Return the (X, Y) coordinate for the center point of the cell that contains the specified text.  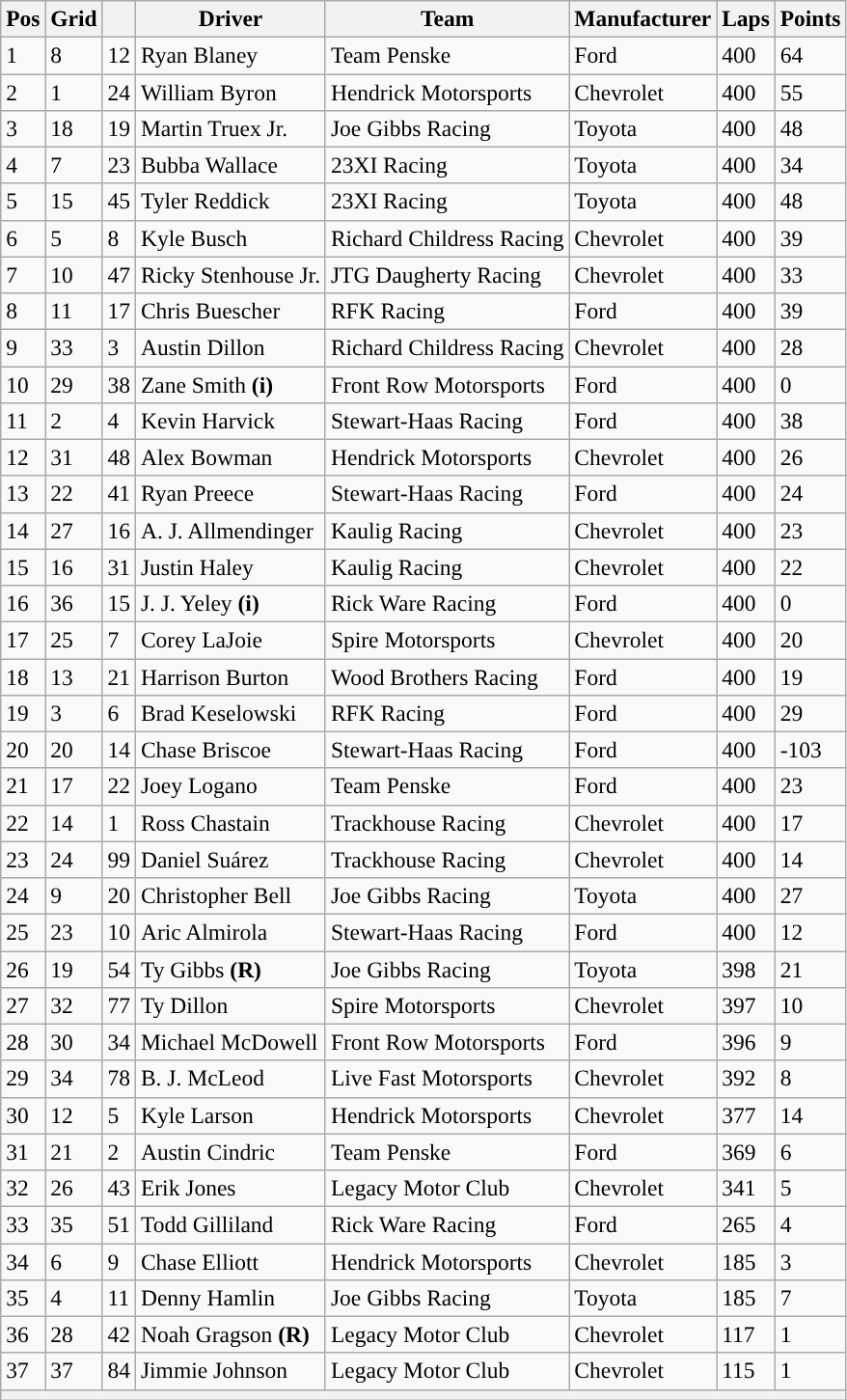
Ty Gibbs (R) (230, 969)
Live Fast Motorsports (447, 1079)
B. J. McLeod (230, 1079)
Chase Briscoe (230, 750)
369 (747, 1152)
77 (119, 1005)
Martin Truex Jr. (230, 128)
Aric Almirola (230, 932)
64 (810, 55)
Erik Jones (230, 1188)
Chase Elliott (230, 1261)
55 (810, 92)
Wood Brothers Racing (447, 676)
Harrison Burton (230, 676)
Kyle Busch (230, 238)
Ross Chastain (230, 823)
Kevin Harvick (230, 421)
Kyle Larson (230, 1115)
Ryan Blaney (230, 55)
Alex Bowman (230, 457)
A. J. Allmendinger (230, 531)
Ricky Stenhouse Jr. (230, 275)
377 (747, 1115)
Manufacturer (642, 18)
Justin Haley (230, 567)
47 (119, 275)
41 (119, 494)
Ty Dillon (230, 1005)
265 (747, 1224)
115 (747, 1371)
Driver (230, 18)
117 (747, 1334)
Ryan Preece (230, 494)
Brad Keselowski (230, 713)
-103 (810, 750)
William Byron (230, 92)
Michael McDowell (230, 1042)
392 (747, 1079)
Chris Buescher (230, 311)
Team (447, 18)
78 (119, 1079)
Denny Hamlin (230, 1298)
Laps (747, 18)
Grid (73, 18)
51 (119, 1224)
45 (119, 202)
Pos (23, 18)
84 (119, 1371)
Noah Gragson (R) (230, 1334)
42 (119, 1334)
Austin Cindric (230, 1152)
398 (747, 969)
Daniel Suárez (230, 860)
Christopher Bell (230, 895)
397 (747, 1005)
99 (119, 860)
Austin Dillon (230, 347)
43 (119, 1188)
Zane Smith (i) (230, 384)
341 (747, 1188)
J. J. Yeley (i) (230, 603)
Jimmie Johnson (230, 1371)
Todd Gilliland (230, 1224)
396 (747, 1042)
Joey Logano (230, 786)
Bubba Wallace (230, 165)
JTG Daugherty Racing (447, 275)
Corey LaJoie (230, 640)
Tyler Reddick (230, 202)
Points (810, 18)
54 (119, 969)
